Identify which cell holds the provided text, then report its [x, y] central coordinate. 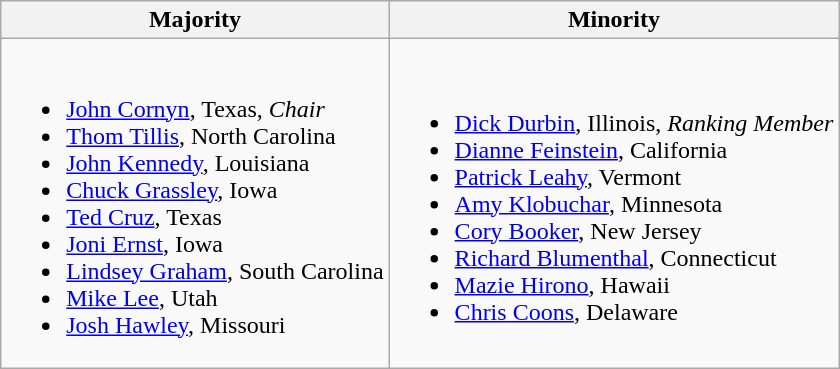
Majority [195, 20]
Minority [614, 20]
